Output the [X, Y] coordinate of the center of the cell containing the given text.  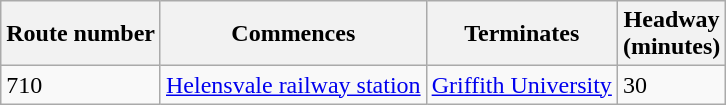
Commences [293, 34]
Route number [81, 34]
710 [81, 85]
30 [671, 85]
Headway(minutes) [671, 34]
Helensvale railway station [293, 85]
Griffith University [522, 85]
Terminates [522, 34]
